Identify which cell holds the provided text, then report its (X, Y) central coordinate. 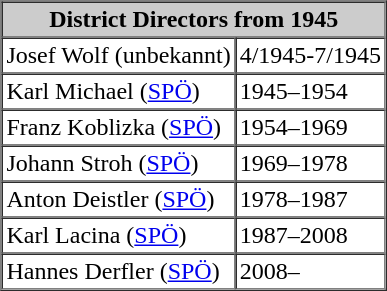
1969–1978 (310, 164)
1978–1987 (310, 200)
Karl Lacina (SPÖ) (118, 236)
Johann Stroh (SPÖ) (118, 164)
2008– (310, 272)
District Directors from 1945 (194, 20)
1954–1969 (310, 128)
1945–1954 (310, 92)
Karl Michael (SPÖ) (118, 92)
Anton Deistler (SPÖ) (118, 200)
Josef Wolf (unbekannt) (118, 56)
Hannes Derfler (SPÖ) (118, 272)
Franz Koblizka (SPÖ) (118, 128)
4/1945-7/1945 (310, 56)
1987–2008 (310, 236)
